Locate the cell with the specified text and output its [x, y] center coordinate. 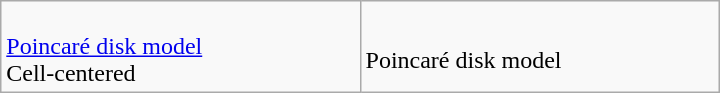
Poincaré disk modelCell-centered [180, 47]
Poincaré disk model [540, 47]
